Detect which cell encompasses the target text, then output its [x, y] center coordinate. 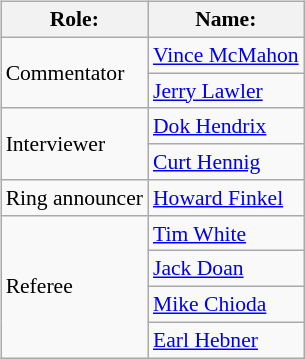
Jack Doan [226, 269]
Name: [226, 20]
Vince McMahon [226, 55]
Dok Hendrix [226, 126]
Earl Hebner [226, 340]
Role: [74, 20]
Howard Finkel [226, 198]
Curt Hennig [226, 162]
Referee [74, 286]
Mike Chioda [226, 305]
Tim White [226, 233]
Interviewer [74, 144]
Jerry Lawler [226, 91]
Commentator [74, 72]
Ring announcer [74, 198]
